For the text-containing cell, return its midpoint in [X, Y] coordinate format. 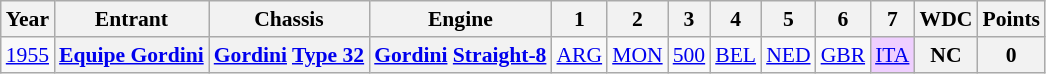
Engine [460, 19]
Gordini Type 32 [289, 55]
NC [946, 55]
Points [1011, 19]
WDC [946, 19]
5 [788, 19]
6 [844, 19]
ITA [892, 55]
Gordini Straight-8 [460, 55]
Equipe Gordini [132, 55]
0 [1011, 55]
Chassis [289, 19]
ARG [579, 55]
4 [736, 19]
2 [638, 19]
Entrant [132, 19]
1955 [28, 55]
BEL [736, 55]
3 [690, 19]
GBR [844, 55]
500 [690, 55]
Year [28, 19]
MON [638, 55]
1 [579, 19]
NED [788, 55]
7 [892, 19]
